Detect which cell encompasses the target text, then output its (X, Y) center coordinate. 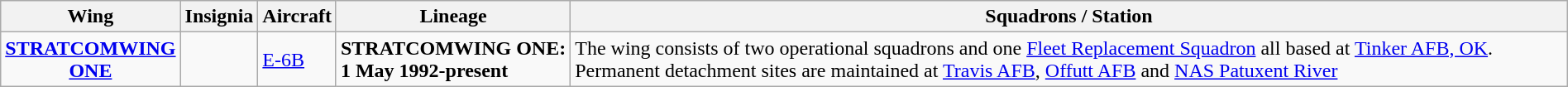
Lineage (453, 17)
Squadrons / Station (1069, 17)
Insignia (219, 17)
E-6B (298, 60)
Wing (91, 17)
Aircraft (298, 17)
STRATCOMWING ONE:1 May 1992-present (453, 60)
STRATCOMWINGONE (91, 60)
